Scan for the cell matching the given text and deliver its [X, Y] coordinate at center. 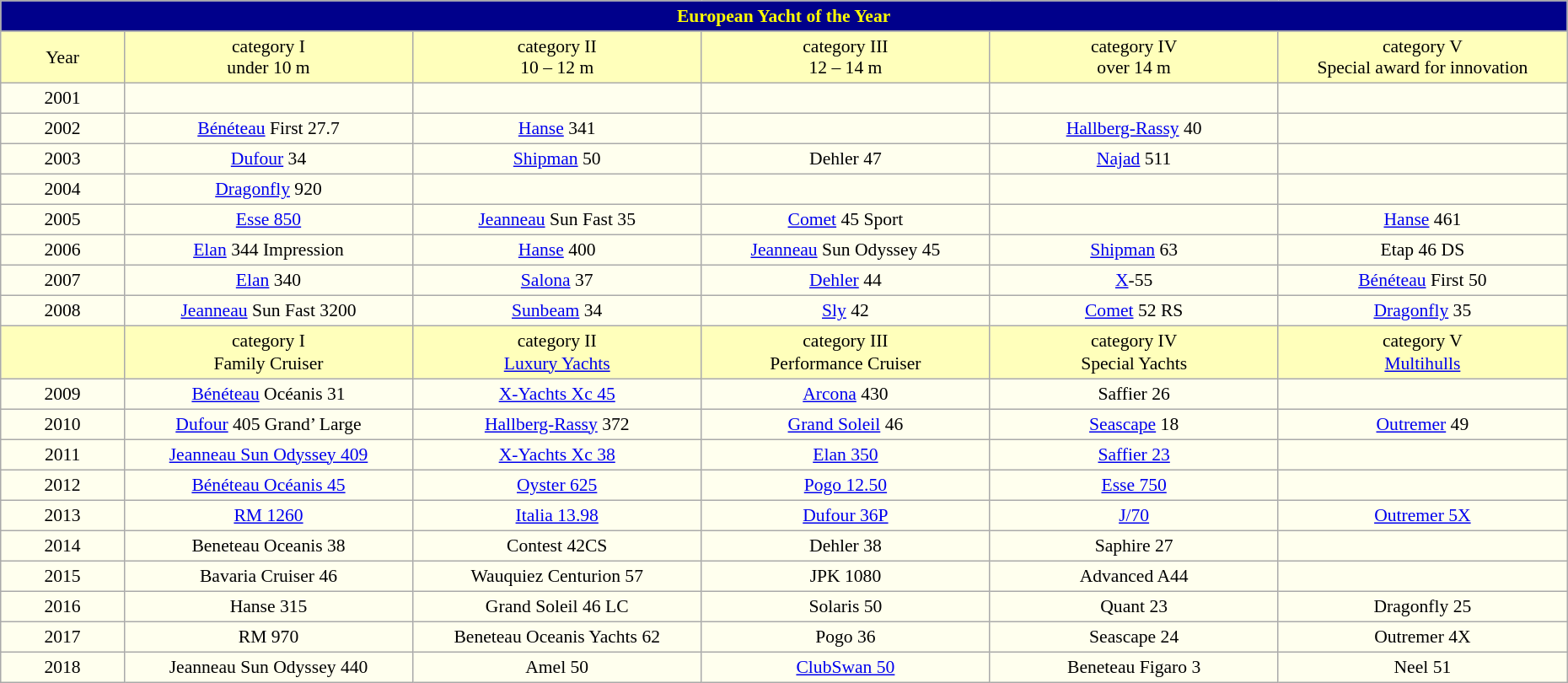
Saffier 23 [1134, 454]
2015 [62, 576]
Grand Soleil 46 LC [557, 606]
Pogo 12.50 [846, 485]
category I Family Cruiser [268, 352]
Dehler 47 [846, 159]
category V Multihulls [1422, 352]
Jeanneau Sun Fast 3200 [268, 311]
Etap 46 DS [1422, 250]
Jeanneau Sun Odyssey 440 [268, 667]
Contest 42CS [557, 546]
Solaris 50 [846, 606]
Dehler 38 [846, 546]
J/70 [1134, 515]
Comet 52 RS [1134, 311]
Hanse 461 [1422, 220]
2011 [62, 454]
2001 [62, 99]
Hallberg-Rassy 40 [1134, 129]
Beneteau Oceanis 38 [268, 546]
Dragonfly 25 [1422, 606]
Beneteau Figaro 3 [1134, 667]
Pogo 36 [846, 637]
2013 [62, 515]
RM 970 [268, 637]
RM 1260 [268, 515]
2009 [62, 394]
2003 [62, 159]
category V Special award for innovation [1422, 57]
Seascape 18 [1134, 424]
Outremer 4X [1422, 637]
Italia 13.98 [557, 515]
Hanse 400 [557, 250]
Beneteau Oceanis Yachts 62 [557, 637]
2017 [62, 637]
X-55 [1134, 281]
Bénéteau First 50 [1422, 281]
X-Yachts Xc 45 [557, 394]
Elan 344 Impression [268, 250]
2005 [62, 220]
Amel 50 [557, 667]
2006 [62, 250]
Salona 37 [557, 281]
Jeanneau Sun Odyssey 45 [846, 250]
Comet 45 Sport [846, 220]
Dehler 44 [846, 281]
category I under 10 m [268, 57]
2002 [62, 129]
Bénéteau Océanis 45 [268, 485]
Esse 750 [1134, 485]
2016 [62, 606]
Shipman 63 [1134, 250]
Neel 51 [1422, 667]
Wauquiez Centurion 57 [557, 576]
Dragonfly 920 [268, 190]
category IV Special Yachts [1134, 352]
2010 [62, 424]
Shipman 50 [557, 159]
Esse 850 [268, 220]
European Yacht of the Year [784, 16]
Arcona 430 [846, 394]
Dufour 405 Grand’ Large [268, 424]
Seascape 24 [1134, 637]
Sly 42 [846, 311]
Najad 511 [1134, 159]
Bavaria Cruiser 46 [268, 576]
Year [62, 57]
Bénéteau Océanis 31 [268, 394]
Sunbeam 34 [557, 311]
Grand Soleil 46 [846, 424]
2004 [62, 190]
2007 [62, 281]
Dufour 36P [846, 515]
Hallberg-Rassy 372 [557, 424]
Dragonfly 35 [1422, 311]
Elan 340 [268, 281]
Hanse 315 [268, 606]
Oyster 625 [557, 485]
Outremer 5X [1422, 515]
category II 10 – 12 m [557, 57]
Advanced A44 [1134, 576]
Jeanneau Sun Odyssey 409 [268, 454]
2018 [62, 667]
2008 [62, 311]
category III Performance Cruiser [846, 352]
category II Luxury Yachts [557, 352]
2014 [62, 546]
2012 [62, 485]
Saphire 27 [1134, 546]
ClubSwan 50 [846, 667]
Outremer 49 [1422, 424]
Elan 350 [846, 454]
Jeanneau Sun Fast 35 [557, 220]
Hanse 341 [557, 129]
Saffier 26 [1134, 394]
X-Yachts Xc 38 [557, 454]
Dufour 34 [268, 159]
Quant 23 [1134, 606]
category III 12 – 14 m [846, 57]
category IV over 14 m [1134, 57]
JPK 1080 [846, 576]
Bénéteau First 27.7 [268, 129]
